Output the (X, Y) coordinate of the center of the cell containing the given text.  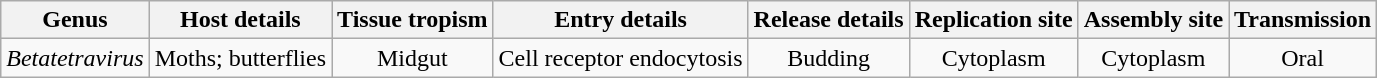
Budding (828, 58)
Moths; butterflies (240, 58)
Entry details (620, 20)
Genus (75, 20)
Host details (240, 20)
Midgut (413, 58)
Cell receptor endocytosis (620, 58)
Tissue tropism (413, 20)
Transmission (1303, 20)
Replication site (994, 20)
Release details (828, 20)
Assembly site (1153, 20)
Betatetravirus (75, 58)
Oral (1303, 58)
